Scan for the cell matching the given text and deliver its [X, Y] coordinate at center. 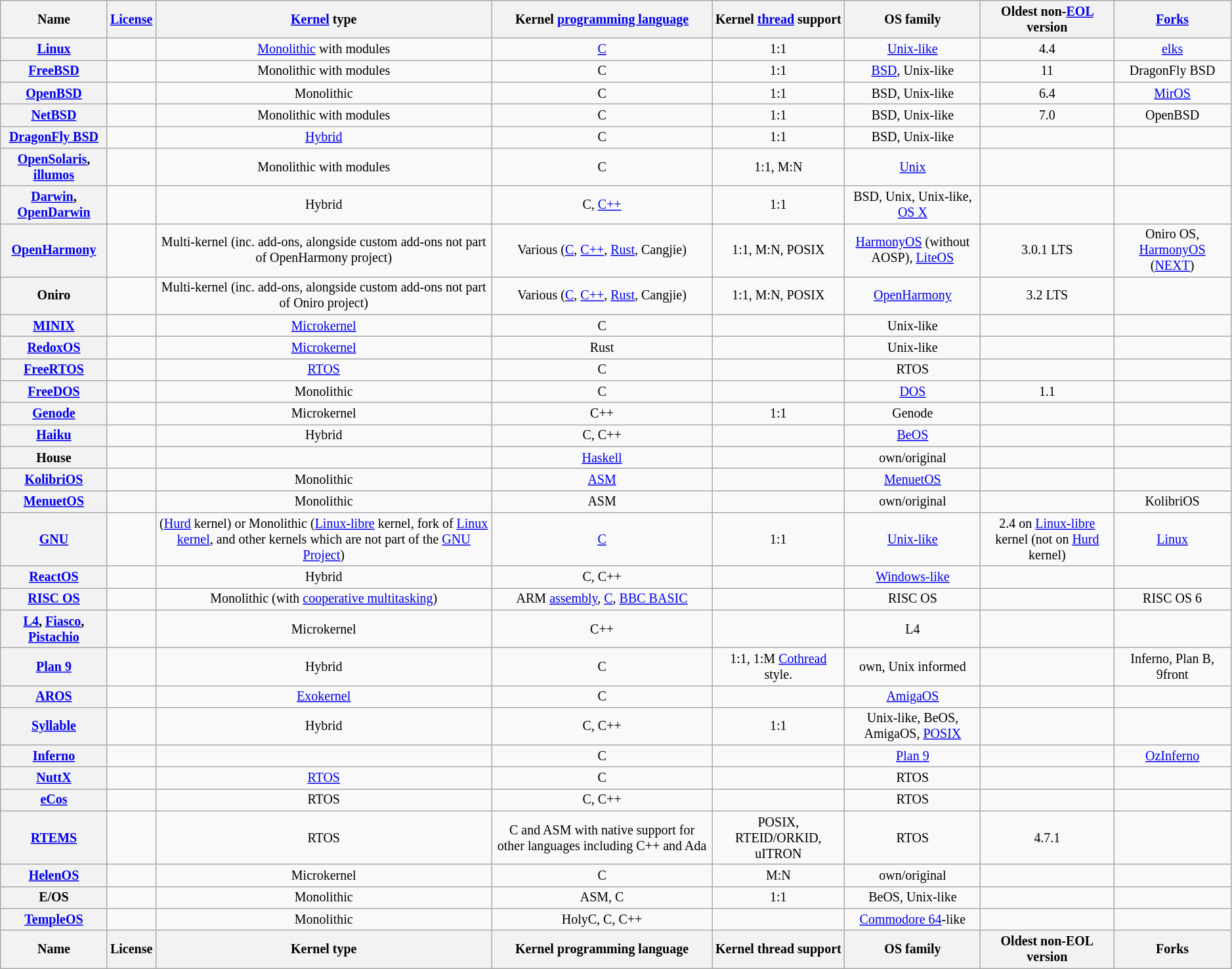
3.2 LTS [1048, 295]
Syllable [54, 726]
Inferno, Plan B, 9front [1172, 667]
2.4 on Linux-libre kernel (not on Hurd kernel) [1048, 540]
1:1, 1:M Cothread style. [778, 667]
Exokernel [324, 696]
HolyC, C, C++ [601, 919]
BSD, Unix, Unix-like, OS X [912, 205]
Oniro OS, HarmonyOS (NEXT) [1172, 251]
Unix [912, 167]
Windows-like [912, 576]
L4 [912, 629]
OpenSolaris, illumos [54, 167]
L4, Fiasco, Pistachio [54, 629]
MINIX [54, 326]
Darwin, OpenDarwin [54, 205]
TempleOS [54, 919]
own, Unix informed [912, 667]
elks [1172, 50]
OzInferno [1172, 756]
Inferno [54, 756]
7.0 [1048, 116]
1.1 [1048, 391]
11 [1048, 71]
NuttX [54, 779]
BeOS, Unix-like [912, 898]
DOS [912, 391]
C and ASM with native support for other languages including C++ and Ada [601, 838]
POSIX, RTEID/ORKID, uITRON [778, 838]
M:N [778, 876]
ASM, C [601, 898]
(Hurd kernel) or Monolithic (Linux-libre kernel, fork of Linux kernel, and other kernels which are not part of the GNU Project) [324, 540]
3.0.1 LTS [1048, 251]
Multi-kernel (inc. add-ons, alongside custom add-ons not part of Oniro project) [324, 295]
HarmonyOS (without AOSP), LiteOS [912, 251]
RTEMS [54, 838]
1:1, M:N [778, 167]
ReactOS [54, 576]
HelenOS [54, 876]
GNU [54, 540]
Unix-like, BeOS, AmigaOS, POSIX [912, 726]
NetBSD [54, 116]
FreeRTOS [54, 370]
AmigaOS [912, 696]
Haskell [601, 458]
4.7.1 [1048, 838]
Oniro [54, 295]
Haiku [54, 436]
6.4 [1048, 93]
BeOS [912, 436]
AROS [54, 696]
Multi-kernel (inc. add-ons, alongside custom add-ons not part of OpenHarmony project) [324, 251]
ARM assembly, C, BBC BASIC [601, 599]
FreeDOS [54, 391]
House [54, 458]
FreeBSD [54, 71]
RedoxOS [54, 348]
4.4 [1048, 50]
E/OS [54, 898]
Commodore 64-like [912, 919]
Rust [601, 348]
RISC OS 6 [1172, 599]
MirOS [1172, 93]
eCos [54, 800]
Monolithic (with cooperative multitasking) [324, 599]
